From the cell containing the given text, extract its center point as [x, y] coordinate. 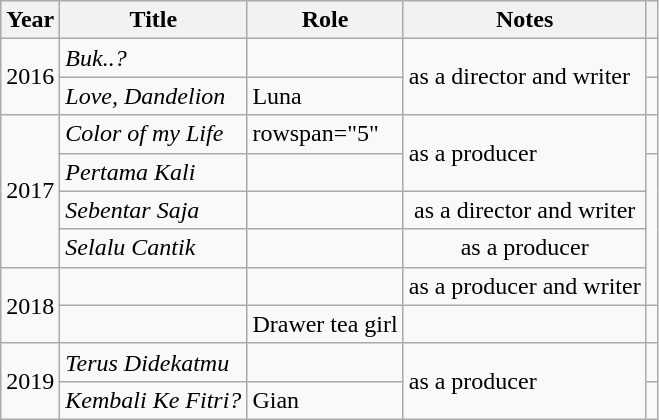
Notes [524, 20]
2016 [30, 77]
2019 [30, 381]
Role [325, 20]
Terus Didekatmu [154, 362]
as a producer and writer [524, 286]
Buk..? [154, 58]
Sebentar Saja [154, 210]
Luna [325, 96]
Selalu Cantik [154, 248]
Pertama Kali [154, 172]
Love, Dandelion [154, 96]
Title [154, 20]
rowspan="5" [325, 134]
Year [30, 20]
Drawer tea girl [325, 324]
2018 [30, 305]
Gian [325, 400]
Kembali Ke Fitri? [154, 400]
Color of my Life [154, 134]
2017 [30, 191]
